Pinpoint the cell where the given text exists, returning its (X, Y) midpoint coordinate. 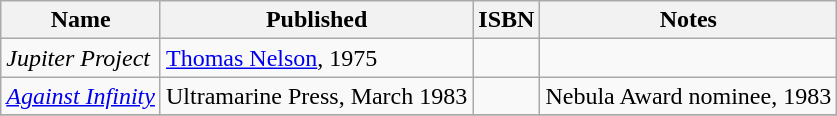
Jupiter Project (81, 58)
Nebula Award nominee, 1983 (688, 96)
Notes (688, 20)
Against Infinity (81, 96)
Thomas Nelson, 1975 (316, 58)
ISBN (506, 20)
Published (316, 20)
Ultramarine Press, March 1983 (316, 96)
Name (81, 20)
